Locate the cell with the specified text and output its [x, y] center coordinate. 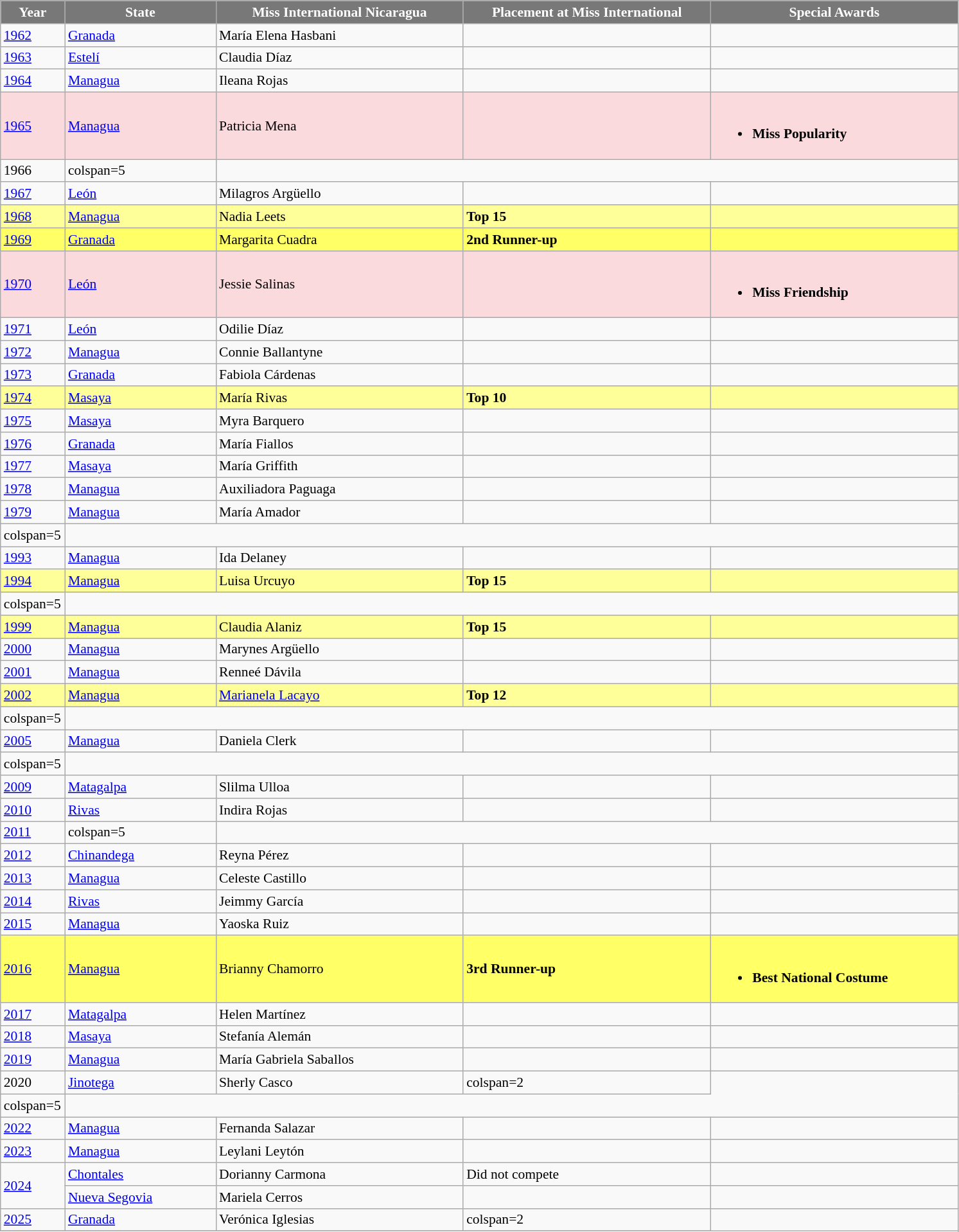
María Gabriela Saballos [339, 1060]
2005 [33, 741]
Miss International Nicaragua [339, 12]
1966 [33, 171]
1967 [33, 194]
Indira Rojas [339, 810]
2025 [33, 1220]
2022 [33, 1129]
2001 [33, 673]
Marianela Lacayo [339, 696]
2012 [33, 856]
2nd Runner-up [587, 240]
Top 10 [587, 398]
1971 [33, 330]
Daniela Clerk [339, 741]
Helen Martínez [339, 1014]
2002 [33, 696]
Milagros Argüello [339, 194]
Nueva Segovia [140, 1197]
1973 [33, 375]
2013 [33, 879]
Special Awards [834, 12]
Auxiliadora Paguaga [339, 489]
1977 [33, 466]
Year [33, 12]
Jessie Salinas [339, 284]
1978 [33, 489]
Dorianny Carmona [339, 1174]
2019 [33, 1060]
Miss Friendship [834, 284]
Chinandega [140, 856]
Reyna Pérez [339, 856]
1976 [33, 444]
Stefanía Alemán [339, 1037]
1969 [33, 240]
2014 [33, 901]
2018 [33, 1037]
María Rivas [339, 398]
2023 [33, 1152]
2011 [33, 832]
Leylani Leytón [339, 1152]
1972 [33, 352]
2024 [33, 1186]
Mariela Cerros [339, 1197]
1963 [33, 58]
Odilie Díaz [339, 330]
1965 [33, 126]
María Griffith [339, 466]
Renneé Dávila [339, 673]
1974 [33, 398]
Fabiola Cárdenas [339, 375]
Luisa Urcuyo [339, 581]
Jeimmy García [339, 901]
Miss Popularity [834, 126]
Claudia Díaz [339, 58]
Chontales [140, 1174]
Claudia Alaniz [339, 627]
Ileana Rojas [339, 81]
2009 [33, 787]
2017 [33, 1014]
Connie Ballantyne [339, 352]
Slilma Ulloa [339, 787]
Verónica Iglesias [339, 1220]
2000 [33, 649]
Fernanda Salazar [339, 1129]
Marynes Argüello [339, 649]
Jinotega [140, 1083]
Best National Costume [834, 969]
1968 [33, 216]
Nadia Leets [339, 216]
1970 [33, 284]
Brianny Chamorro [339, 969]
Did not compete [587, 1174]
2016 [33, 969]
2010 [33, 810]
1979 [33, 513]
1975 [33, 421]
Top 12 [587, 696]
Placement at Miss International [587, 12]
Sherly Casco [339, 1083]
1993 [33, 558]
State [140, 12]
Margarita Cuadra [339, 240]
María Fiallos [339, 444]
1964 [33, 81]
Celeste Castillo [339, 879]
1962 [33, 35]
3rd Runner-up [587, 969]
2015 [33, 924]
1999 [33, 627]
2020 [33, 1083]
1994 [33, 581]
Estelí [140, 58]
Yaoska Ruiz [339, 924]
María Amador [339, 513]
Patricia Mena [339, 126]
Ida Delaney [339, 558]
Myra Barquero [339, 421]
María Elena Hasbani [339, 35]
